Return (X, Y) of the center of cell containing provided text 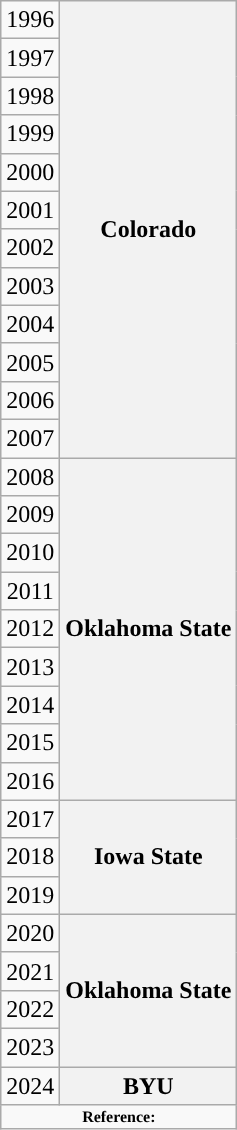
2012 (30, 629)
2007 (30, 438)
2019 (30, 895)
2003 (30, 286)
Reference: (119, 1117)
2018 (30, 857)
2024 (30, 1085)
Iowa State (148, 857)
2013 (30, 667)
2000 (30, 172)
2020 (30, 933)
2017 (30, 819)
2015 (30, 743)
1998 (30, 96)
1997 (30, 58)
1999 (30, 134)
2008 (30, 477)
2002 (30, 248)
2010 (30, 553)
2011 (30, 591)
2009 (30, 515)
2006 (30, 400)
2022 (30, 1009)
2023 (30, 1047)
2014 (30, 705)
2004 (30, 324)
2001 (30, 210)
2016 (30, 781)
1996 (30, 20)
BYU (148, 1085)
Colorado (148, 230)
2021 (30, 971)
2005 (30, 362)
